From the cell containing the given text, extract its center point as [X, Y] coordinate. 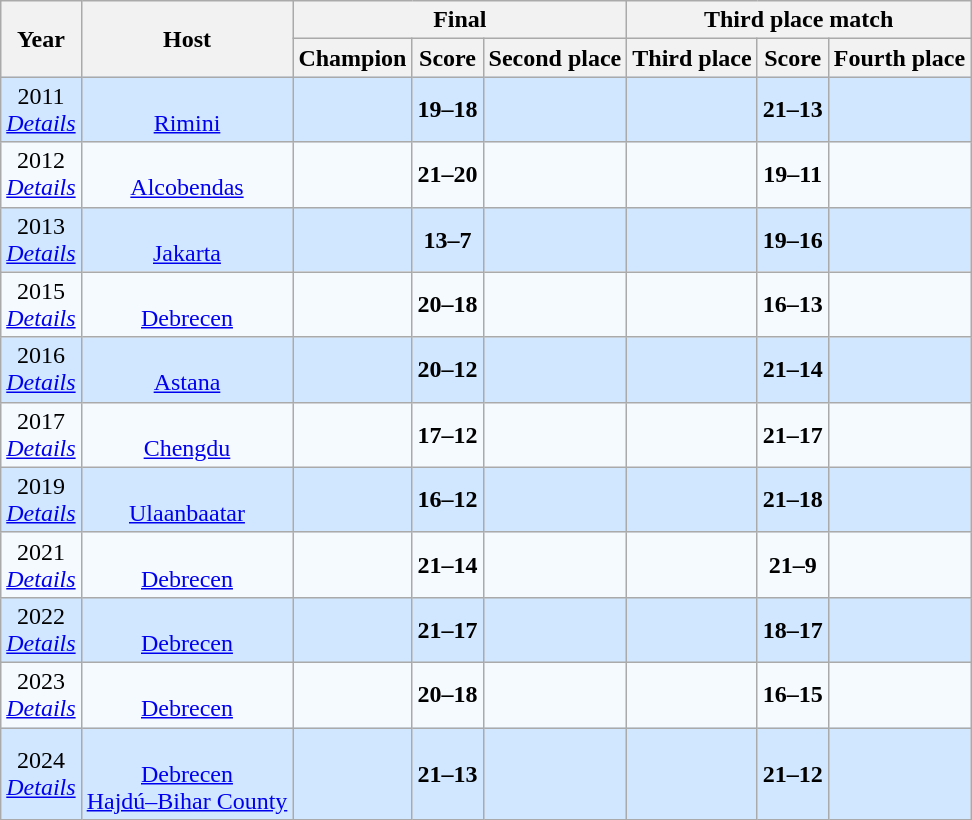
Champion [352, 58]
Third place match [799, 20]
20–12 [448, 370]
2012Details [41, 174]
2016Details [41, 370]
16–15 [792, 694]
2015Details [41, 304]
Third place [692, 58]
Jakarta [187, 240]
2011Details [41, 110]
19–16 [792, 240]
Host [187, 39]
19–18 [448, 110]
18–17 [792, 630]
21–9 [792, 564]
Fourth place [899, 58]
2024 Details [41, 774]
16–12 [448, 500]
2019Details [41, 500]
2023Details [41, 694]
19–11 [792, 174]
Ulaanbaatar [187, 500]
DebrecenHajdú–Bihar County [187, 774]
Alcobendas [187, 174]
Second place [555, 58]
21–18 [792, 500]
21–12 [792, 774]
Final [460, 20]
2021Details [41, 564]
Astana [187, 370]
16–13 [792, 304]
21–20 [448, 174]
2022Details [41, 630]
2017Details [41, 434]
Chengdu [187, 434]
Year [41, 39]
2013Details [41, 240]
13–7 [448, 240]
Rimini [187, 110]
17–12 [448, 434]
